From the cell containing the given text, extract its center point as [x, y] coordinate. 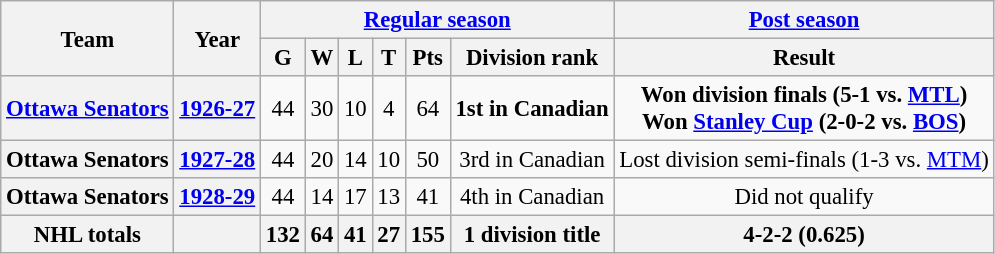
Team [88, 38]
Post season [804, 20]
4-2-2 (0.625) [804, 235]
3rd in Canadian [532, 160]
132 [284, 235]
30 [322, 108]
NHL totals [88, 235]
T [388, 58]
1926-27 [218, 108]
4 [388, 108]
50 [428, 160]
13 [388, 197]
Division rank [532, 58]
Year [218, 38]
Result [804, 58]
Regular season [438, 20]
1928-29 [218, 197]
1 division title [532, 235]
4th in Canadian [532, 197]
20 [322, 160]
Won division finals (5-1 vs. MTL) Won Stanley Cup (2-0-2 vs. BOS) [804, 108]
G [284, 58]
W [322, 58]
17 [356, 197]
Lost division semi-finals (1-3 vs. MTM) [804, 160]
27 [388, 235]
Did not qualify [804, 197]
L [356, 58]
1st in Canadian [532, 108]
Pts [428, 58]
1927-28 [218, 160]
155 [428, 235]
